Extract the (x, y) coordinate from the center of the cell holding the provided text.  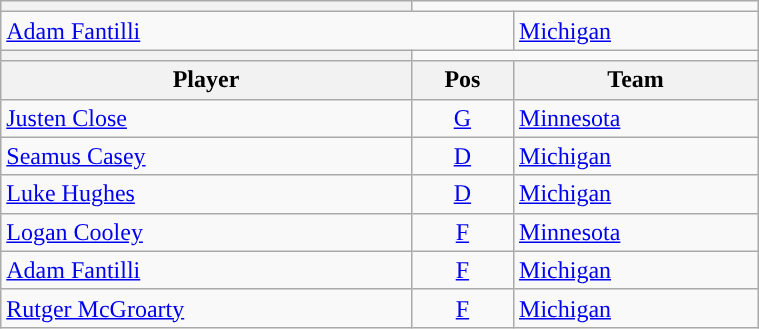
Justen Close (206, 118)
Team (636, 80)
Pos (462, 80)
Rutger McGroarty (206, 308)
Logan Cooley (206, 232)
G (462, 118)
Seamus Casey (206, 156)
Luke Hughes (206, 194)
Player (206, 80)
